Output the [x, y] coordinate of the center of the cell containing the given text.  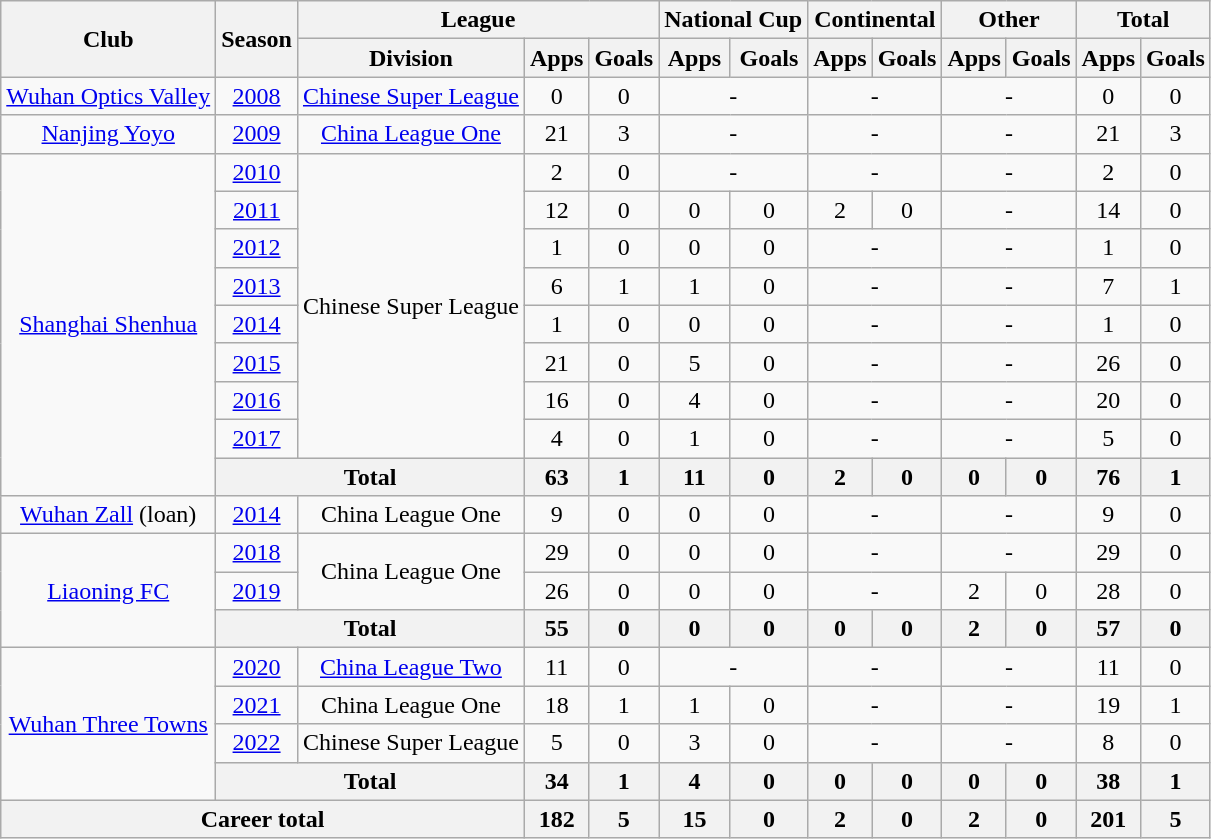
6 [556, 286]
57 [1108, 629]
National Cup [734, 20]
76 [1108, 477]
7 [1108, 286]
12 [556, 210]
19 [1108, 705]
38 [1108, 781]
Nanjing Yoyo [108, 134]
2016 [257, 400]
2013 [257, 286]
Division [410, 58]
Liaoning FC [108, 591]
2020 [257, 667]
China League Two [410, 667]
League [478, 20]
20 [1108, 400]
Continental [875, 20]
Wuhan Three Towns [108, 724]
55 [556, 629]
18 [556, 705]
2008 [257, 96]
Wuhan Zall (loan) [108, 515]
34 [556, 781]
2009 [257, 134]
Career total [263, 819]
63 [556, 477]
2018 [257, 553]
14 [1108, 210]
28 [1108, 591]
2011 [257, 210]
2010 [257, 172]
15 [695, 819]
2012 [257, 248]
8 [1108, 743]
201 [1108, 819]
2019 [257, 591]
16 [556, 400]
Shanghai Shenhua [108, 324]
Season [257, 39]
2021 [257, 705]
2017 [257, 438]
182 [556, 819]
2015 [257, 362]
Wuhan Optics Valley [108, 96]
Other [1009, 20]
Club [108, 39]
2022 [257, 743]
